Provide the (X, Y) coordinate of the cell's center where the given text is located.  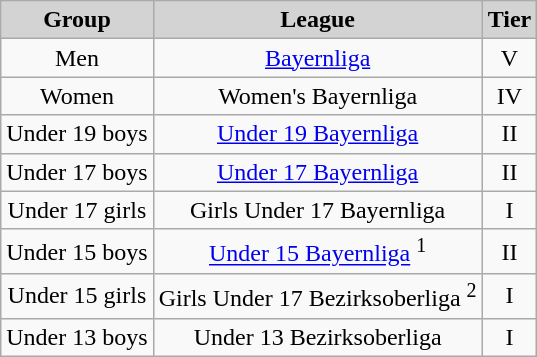
Under 13 boys (77, 337)
Under 17 Bayernliga (318, 172)
Tier (510, 20)
Under 15 Bayernliga 1 (318, 252)
Under 17 girls (77, 210)
Women's Bayernliga (318, 96)
Girls Under 17 Bezirksoberliga 2 (318, 296)
Under 19 Bayernliga (318, 134)
League (318, 20)
Girls Under 17 Bayernliga (318, 210)
Under 15 girls (77, 296)
IV (510, 96)
V (510, 58)
Under 17 boys (77, 172)
Group (77, 20)
Women (77, 96)
Under 19 boys (77, 134)
Under 15 boys (77, 252)
Bayernliga (318, 58)
Under 13 Bezirksoberliga (318, 337)
Men (77, 58)
